Search for the cell housing the specified text and yield its (x, y) center coordinate. 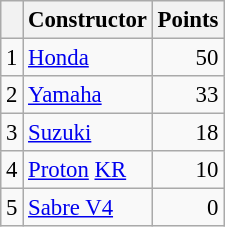
Suzuki (88, 133)
2 (12, 95)
10 (188, 170)
Constructor (88, 20)
50 (188, 58)
33 (188, 95)
18 (188, 133)
Yamaha (88, 95)
Proton KR (88, 170)
Sabre V4 (88, 208)
5 (12, 208)
1 (12, 58)
3 (12, 133)
Points (188, 20)
0 (188, 208)
Honda (88, 58)
4 (12, 170)
